Extract the [x, y] coordinate from the center of the cell holding the provided text.  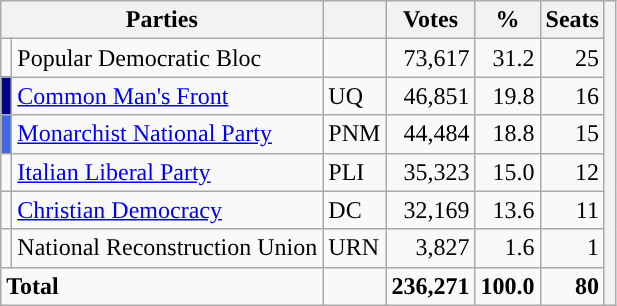
PNM [354, 134]
100.0 [508, 286]
PLI [354, 172]
Total [162, 286]
URN [354, 248]
73,617 [430, 58]
11 [572, 210]
Common Man's Front [168, 96]
16 [572, 96]
UQ [354, 96]
National Reconstruction Union [168, 248]
Popular Democratic Bloc [168, 58]
19.8 [508, 96]
31.2 [508, 58]
46,851 [430, 96]
236,271 [430, 286]
15 [572, 134]
Christian Democracy [168, 210]
25 [572, 58]
Seats [572, 20]
1 [572, 248]
% [508, 20]
44,484 [430, 134]
Italian Liberal Party [168, 172]
1.6 [508, 248]
Monarchist National Party [168, 134]
12 [572, 172]
18.8 [508, 134]
32,169 [430, 210]
Votes [430, 20]
13.6 [508, 210]
15.0 [508, 172]
Parties [162, 20]
35,323 [430, 172]
DC [354, 210]
3,827 [430, 248]
80 [572, 286]
